Output the [X, Y] coordinate of the center of the cell containing the given text.  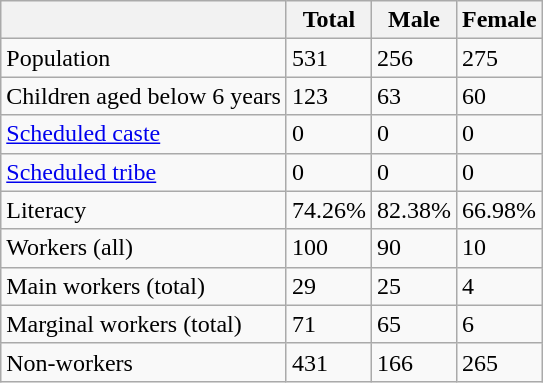
60 [500, 96]
Workers (all) [144, 248]
29 [328, 286]
531 [328, 58]
166 [414, 362]
Non-workers [144, 362]
Main workers (total) [144, 286]
431 [328, 362]
Marginal workers (total) [144, 324]
65 [414, 324]
Scheduled tribe [144, 172]
25 [414, 286]
Total [328, 20]
90 [414, 248]
256 [414, 58]
6 [500, 324]
275 [500, 58]
71 [328, 324]
4 [500, 286]
Population [144, 58]
Male [414, 20]
74.26% [328, 210]
Scheduled caste [144, 134]
82.38% [414, 210]
66.98% [500, 210]
Literacy [144, 210]
63 [414, 96]
Female [500, 20]
10 [500, 248]
100 [328, 248]
Children aged below 6 years [144, 96]
265 [500, 362]
123 [328, 96]
